Capture the cell that displays the provided text and extract its (x, y) central coordinate. 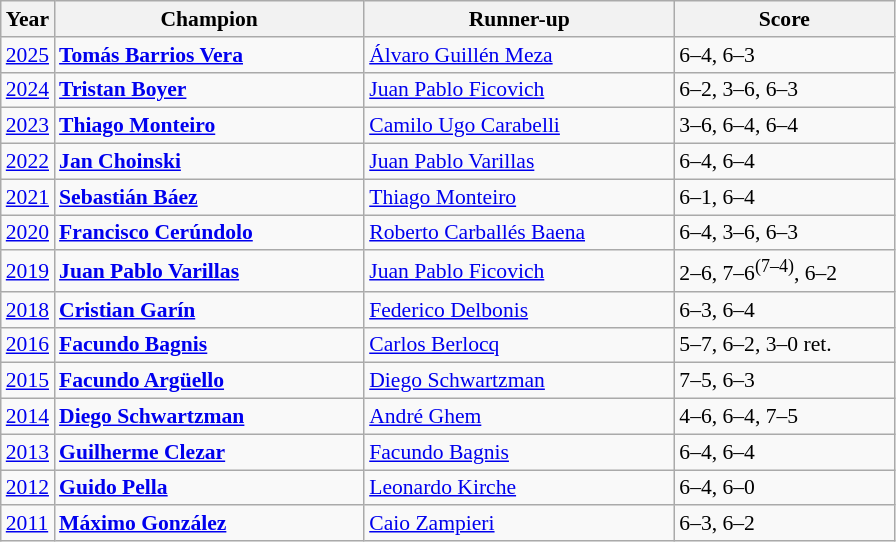
Máximo González (209, 524)
2021 (28, 197)
Guilherme Clezar (209, 452)
Carlos Berlocq (519, 345)
6–4, 6–3 (784, 55)
Álvaro Guillén Meza (519, 55)
Tomás Barrios Vera (209, 55)
5–7, 6–2, 3–0 ret. (784, 345)
6–2, 3–6, 6–3 (784, 90)
Sebastián Báez (209, 197)
6–1, 6–4 (784, 197)
2020 (28, 233)
Runner-up (519, 19)
Jan Choinski (209, 162)
2022 (28, 162)
André Ghem (519, 417)
6–4, 6–0 (784, 488)
Facundo Argüello (209, 381)
Champion (209, 19)
6–3, 6–2 (784, 524)
Caio Zampieri (519, 524)
2024 (28, 90)
Federico Delbonis (519, 310)
2018 (28, 310)
Francisco Cerúndolo (209, 233)
6–4, 3–6, 6–3 (784, 233)
Camilo Ugo Carabelli (519, 126)
Leonardo Kirche (519, 488)
Year (28, 19)
2025 (28, 55)
2–6, 7–6(7–4), 6–2 (784, 272)
7–5, 6–3 (784, 381)
6–3, 6–4 (784, 310)
Roberto Carballés Baena (519, 233)
2016 (28, 345)
4–6, 6–4, 7–5 (784, 417)
Score (784, 19)
3–6, 6–4, 6–4 (784, 126)
Cristian Garín (209, 310)
2019 (28, 272)
2015 (28, 381)
2012 (28, 488)
2023 (28, 126)
Guido Pella (209, 488)
2014 (28, 417)
2011 (28, 524)
Tristan Boyer (209, 90)
2013 (28, 452)
